Scan for the cell matching the given text and deliver its [x, y] coordinate at center. 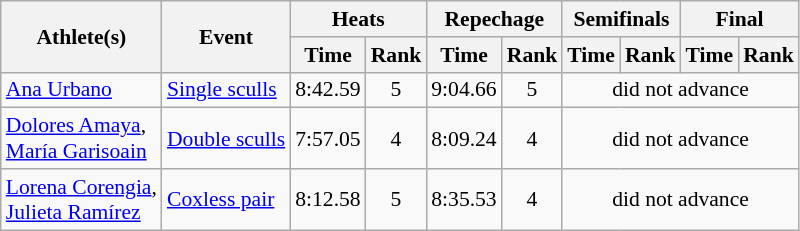
Single sculls [226, 90]
8:09.24 [464, 138]
Repechage [494, 19]
Lorena Corengia, Julieta Ramírez [82, 200]
8:35.53 [464, 200]
Heats [358, 19]
Coxless pair [226, 200]
Dolores Amaya, María Garisoain [82, 138]
Semifinals [621, 19]
7:57.05 [328, 138]
Double sculls [226, 138]
8:42.59 [328, 90]
Ana Urbano [82, 90]
9:04.66 [464, 90]
8:12.58 [328, 200]
Event [226, 36]
Final [740, 19]
Athlete(s) [82, 36]
